For the text-containing cell, return its midpoint in (x, y) coordinate format. 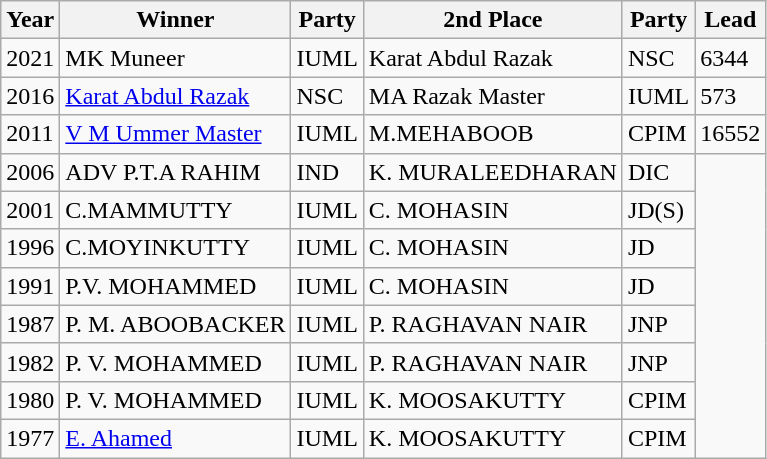
C.MAMMUTTY (176, 210)
16552 (730, 134)
1980 (30, 400)
MK Muneer (176, 58)
2021 (30, 58)
2011 (30, 134)
2001 (30, 210)
MA Razak Master (492, 96)
P.V. MOHAMMED (176, 286)
V M Ummer Master (176, 134)
P. M. ABOOBACKER (176, 324)
6344 (730, 58)
K. MURALEEDHARAN (492, 172)
ADV P.T.A RAHIM (176, 172)
1996 (30, 248)
2006 (30, 172)
2016 (30, 96)
Year (30, 20)
DIC (658, 172)
1987 (30, 324)
IND (327, 172)
2nd Place (492, 20)
Lead (730, 20)
573 (730, 96)
JD(S) (658, 210)
1991 (30, 286)
E. Ahamed (176, 438)
1977 (30, 438)
M.MEHABOOB (492, 134)
Winner (176, 20)
C.MOYINKUTTY (176, 248)
1982 (30, 362)
